Capture the cell that displays the provided text and extract its [X, Y] central coordinate. 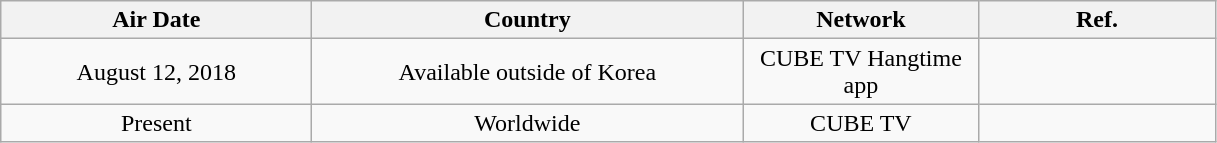
Worldwide [528, 123]
Air Date [156, 20]
CUBE TV Hangtime app [861, 72]
August 12, 2018 [156, 72]
Ref. [1097, 20]
Network [861, 20]
Country [528, 20]
Present [156, 123]
Available outside of Korea [528, 72]
CUBE TV [861, 123]
